Pinpoint the cell where the given text exists, returning its (x, y) midpoint coordinate. 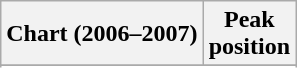
Chart (2006–2007) (102, 34)
Peak position (249, 34)
